Capture the cell that displays the provided text and extract its (x, y) central coordinate. 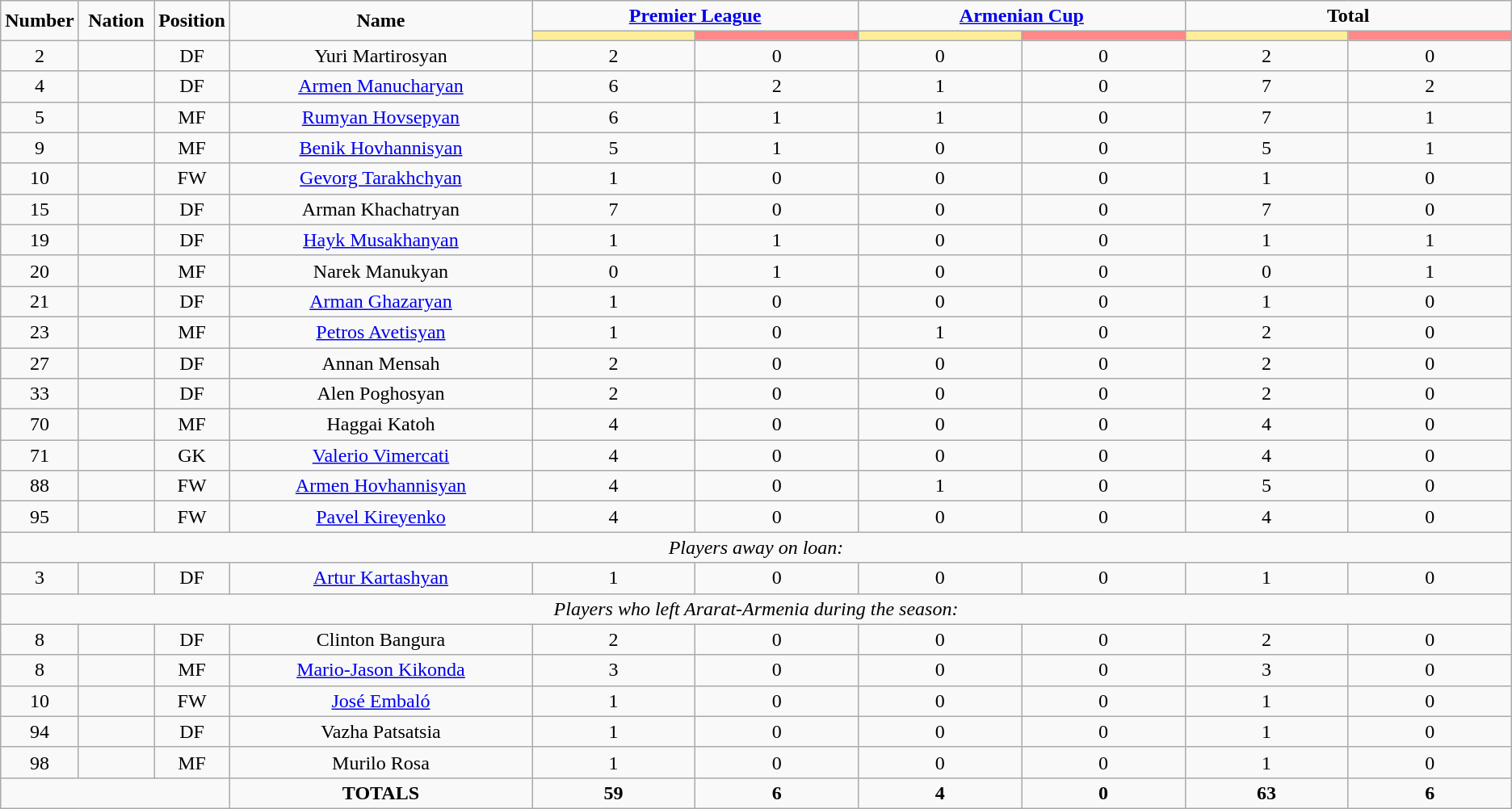
19 (40, 240)
Narek Manukyan (380, 270)
Artur Kartashyan (380, 578)
GK (192, 455)
63 (1266, 793)
95 (40, 517)
Players who left Ararat-Armenia during the season: (756, 609)
Arman Khachatryan (380, 209)
Mario-Jason Kikonda (380, 670)
Total (1348, 16)
Petros Avetisyan (380, 332)
Position (192, 21)
59 (613, 793)
27 (40, 363)
71 (40, 455)
Rumyan Hovsepyan (380, 117)
Benik Hovhannisyan (380, 148)
21 (40, 301)
Number (40, 21)
33 (40, 394)
Yuri Martirosyan (380, 56)
Valerio Vimercati (380, 455)
70 (40, 425)
Vazha Patsatsia (380, 731)
Pavel Kireyenko (380, 517)
94 (40, 731)
Players away on loan: (756, 547)
Hayk Musakhanyan (380, 240)
Armen Hovhannisyan (380, 486)
Arman Ghazaryan (380, 301)
TOTALS (380, 793)
Name (380, 21)
José Embaló (380, 701)
Annan Mensah (380, 363)
Haggai Katoh (380, 425)
15 (40, 209)
88 (40, 486)
Nation (116, 21)
Gevorg Tarakhchyan (380, 178)
9 (40, 148)
Armenian Cup (1022, 16)
Premier League (695, 16)
Alen Poghosyan (380, 394)
Murilo Rosa (380, 762)
Armen Manucharyan (380, 86)
98 (40, 762)
20 (40, 270)
23 (40, 332)
Clinton Bangura (380, 639)
